Search for the cell housing the specified text and yield its [x, y] center coordinate. 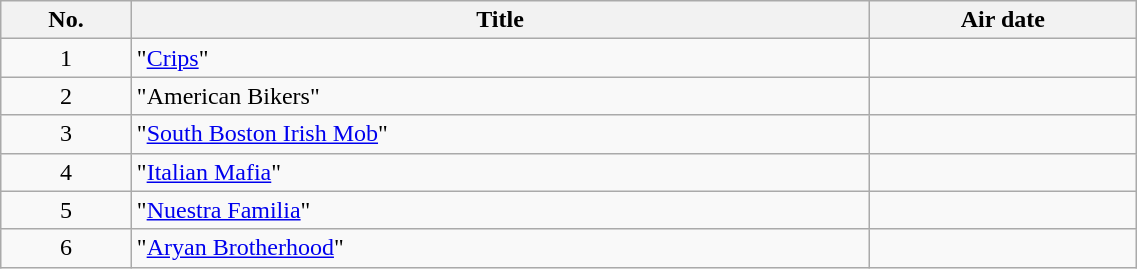
Air date [1003, 20]
6 [66, 248]
1 [66, 58]
"Nuestra Familia" [500, 210]
"Aryan Brotherhood" [500, 248]
3 [66, 134]
"South Boston Irish Mob" [500, 134]
"Crips" [500, 58]
5 [66, 210]
Title [500, 20]
4 [66, 172]
No. [66, 20]
"Italian Mafia" [500, 172]
2 [66, 96]
"American Bikers" [500, 96]
